Detect which cell encompasses the target text, then output its (x, y) center coordinate. 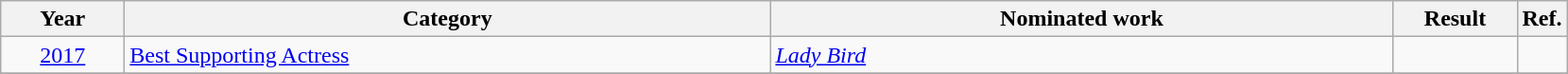
Nominated work (1081, 19)
Result (1456, 19)
Year (62, 19)
Best Supporting Actress (448, 55)
Category (448, 19)
2017 (62, 55)
Ref. (1542, 19)
Lady Bird (1081, 55)
